Output the [x, y] coordinate of the center of the cell containing the given text.  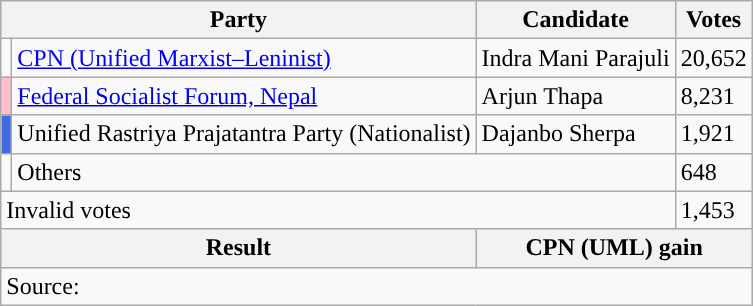
Candidate [576, 20]
8,231 [714, 96]
Arjun Thapa [576, 96]
Others [344, 172]
Source: [376, 286]
20,652 [714, 58]
Votes [714, 20]
Indra Mani Parajuli [576, 58]
CPN (UML) gain [614, 248]
648 [714, 172]
1,921 [714, 134]
Federal Socialist Forum, Nepal [244, 96]
CPN (Unified Marxist–Leninist) [244, 58]
Party [238, 20]
1,453 [714, 210]
Dajanbo Sherpa [576, 134]
Result [238, 248]
Unified Rastriya Prajatantra Party (Nationalist) [244, 134]
Invalid votes [338, 210]
